Detect which cell encompasses the target text, then output its (x, y) center coordinate. 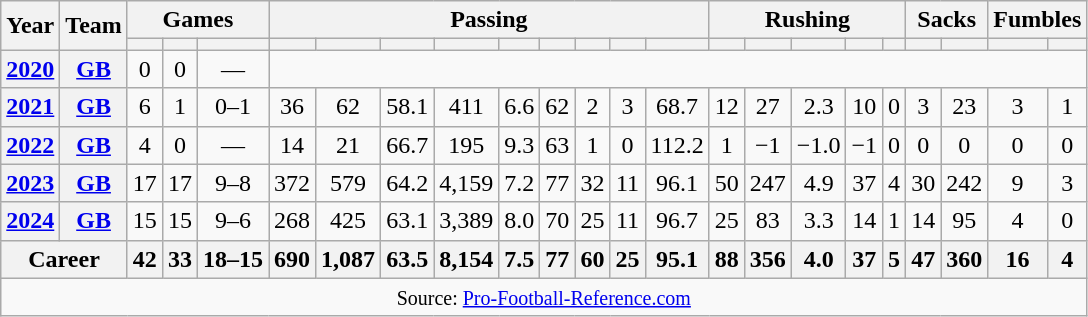
Team (94, 26)
Passing (490, 20)
112.2 (677, 145)
9–6 (232, 221)
8,154 (466, 259)
2022 (30, 145)
195 (466, 145)
58.1 (408, 107)
21 (348, 145)
Games (198, 20)
12 (726, 107)
360 (964, 259)
63.5 (408, 259)
Career (64, 259)
3.3 (818, 221)
96.1 (677, 183)
4,159 (466, 183)
68.7 (677, 107)
3,389 (466, 221)
247 (768, 183)
4.9 (818, 183)
47 (924, 259)
96.7 (677, 221)
18–15 (232, 259)
32 (592, 183)
579 (348, 183)
88 (726, 259)
27 (768, 107)
16 (1018, 259)
0–1 (232, 107)
242 (964, 183)
7.5 (520, 259)
9 (1018, 183)
2 (592, 107)
2024 (30, 221)
1,087 (348, 259)
23 (964, 107)
95.1 (677, 259)
66.7 (408, 145)
83 (768, 221)
6.6 (520, 107)
372 (292, 183)
Rushing (807, 20)
2021 (30, 107)
33 (180, 259)
2023 (30, 183)
Fumbles (1038, 20)
Sacks (947, 20)
63 (558, 145)
30 (924, 183)
2.3 (818, 107)
9.3 (520, 145)
356 (768, 259)
9–8 (232, 183)
10 (864, 107)
70 (558, 221)
6 (144, 107)
42 (144, 259)
63.1 (408, 221)
2020 (30, 69)
Year (30, 26)
36 (292, 107)
268 (292, 221)
7.2 (520, 183)
−1.0 (818, 145)
425 (348, 221)
64.2 (408, 183)
5 (894, 259)
95 (964, 221)
60 (592, 259)
4.0 (818, 259)
411 (466, 107)
Source: Pro-Football-Reference.com (544, 297)
50 (726, 183)
690 (292, 259)
8.0 (520, 221)
